Pinpoint the cell where the given text exists, returning its (X, Y) midpoint coordinate. 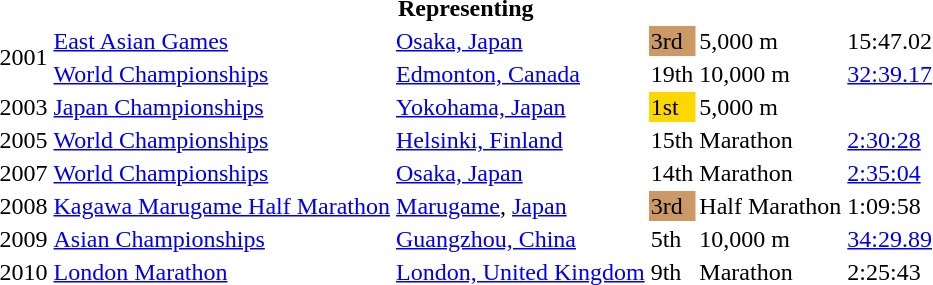
Japan Championships (222, 107)
East Asian Games (222, 41)
5th (672, 239)
Marugame, Japan (521, 206)
Asian Championships (222, 239)
Helsinki, Finland (521, 140)
Half Marathon (770, 206)
1st (672, 107)
19th (672, 74)
Edmonton, Canada (521, 74)
Kagawa Marugame Half Marathon (222, 206)
14th (672, 173)
15th (672, 140)
Guangzhou, China (521, 239)
Yokohama, Japan (521, 107)
